Output the (X, Y) coordinate of the center of the cell containing the given text.  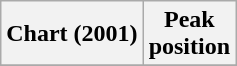
Peakposition (189, 34)
Chart (2001) (72, 34)
